For the text-containing cell, return its midpoint in [X, Y] coordinate format. 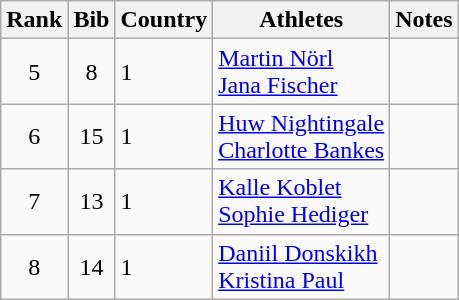
15 [92, 136]
Rank [34, 20]
Country [164, 20]
5 [34, 72]
Kalle KobletSophie Hediger [302, 202]
Notes [424, 20]
Martin NörlJana Fischer [302, 72]
Huw NightingaleCharlotte Bankes [302, 136]
Athletes [302, 20]
13 [92, 202]
14 [92, 266]
6 [34, 136]
Bib [92, 20]
Daniil DonskikhKristina Paul [302, 266]
7 [34, 202]
